For the text-containing cell, return its midpoint in (x, y) coordinate format. 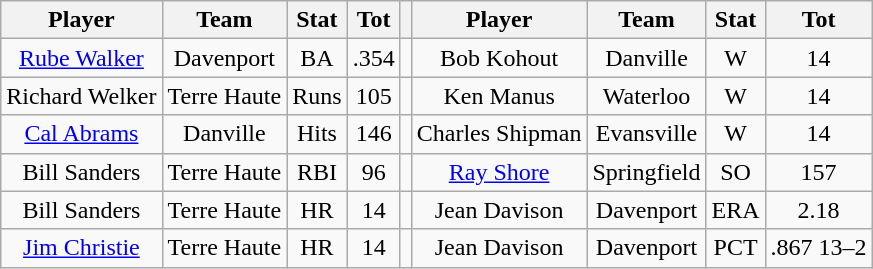
146 (374, 134)
Ken Manus (499, 96)
.867 13–2 (818, 248)
Hits (317, 134)
Jim Christie (82, 248)
157 (818, 172)
96 (374, 172)
RBI (317, 172)
Runs (317, 96)
Rube Walker (82, 58)
Cal Abrams (82, 134)
BA (317, 58)
Bob Kohout (499, 58)
PCT (736, 248)
2.18 (818, 210)
.354 (374, 58)
Richard Welker (82, 96)
Springfield (646, 172)
Ray Shore (499, 172)
105 (374, 96)
Evansville (646, 134)
ERA (736, 210)
SO (736, 172)
Charles Shipman (499, 134)
Waterloo (646, 96)
